Provide the (x, y) coordinate of the cell's center where the given text is located.  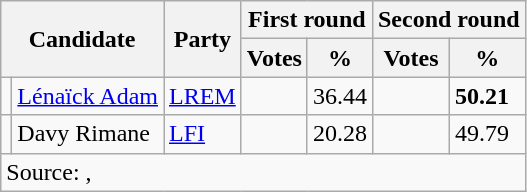
First round (306, 20)
50.21 (487, 96)
49.79 (487, 134)
Lénaïck Adam (88, 96)
Davy Rimane (88, 134)
Candidate (82, 39)
20.28 (340, 134)
Party (203, 39)
LFI (203, 134)
Second round (448, 20)
36.44 (340, 96)
Source: , (263, 172)
LREM (203, 96)
